Return [X, Y] of the center of cell containing provided text 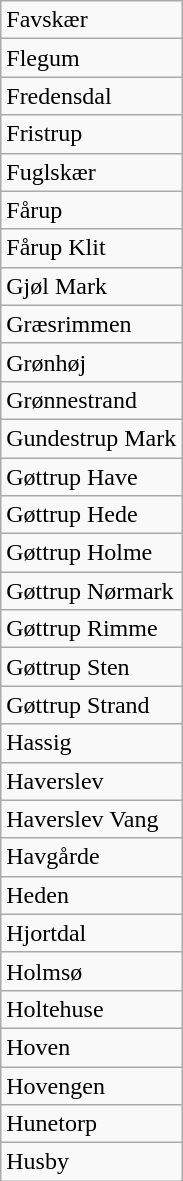
Gøttrup Hede [92, 515]
Haverslev Vang [92, 819]
Hassig [92, 743]
Heden [92, 895]
Hovengen [92, 1085]
Fristrup [92, 134]
Gøttrup Have [92, 477]
Gundestrup Mark [92, 438]
Grønnestrand [92, 400]
Gjøl Mark [92, 286]
Holtehuse [92, 1009]
Fuglskær [92, 172]
Fårup [92, 210]
Fårup Klit [92, 248]
Gøttrup Holme [92, 553]
Grønhøj [92, 362]
Havgårde [92, 857]
Gøttrup Rimme [92, 629]
Favskær [92, 20]
Husby [92, 1162]
Hoven [92, 1047]
Fredensdal [92, 96]
Hunetorp [92, 1124]
Gøttrup Sten [92, 667]
Gøttrup Nørmark [92, 591]
Græsrimmen [92, 324]
Haverslev [92, 781]
Flegum [92, 58]
Gøttrup Strand [92, 705]
Holmsø [92, 971]
Hjortdal [92, 933]
